Extract the [x, y] coordinate from the center of the cell holding the provided text.  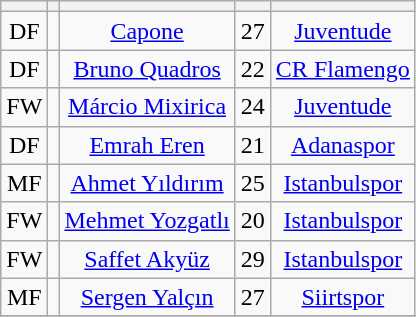
Siirtspor [342, 297]
CR Flamengo [342, 69]
22 [252, 69]
24 [252, 107]
Mehmet Yozgatlı [147, 221]
20 [252, 221]
29 [252, 259]
Adanaspor [342, 145]
Saffet Akyüz [147, 259]
Márcio Mixirica [147, 107]
25 [252, 183]
Emrah Eren [147, 145]
Ahmet Yıldırım [147, 183]
Capone [147, 31]
21 [252, 145]
Bruno Quadros [147, 69]
Sergen Yalçın [147, 297]
